Find where the given text appears and provide that cell's center as [X, Y] coordinate. 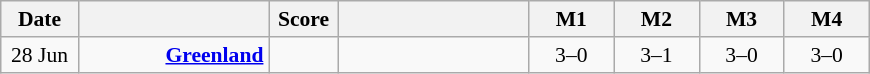
M4 [826, 19]
M2 [656, 19]
Date [40, 19]
Greenland [173, 55]
Score [303, 19]
3–1 [656, 55]
28 Jun [40, 55]
M3 [742, 19]
M1 [572, 19]
